For the text-containing cell, return its midpoint in (X, Y) coordinate format. 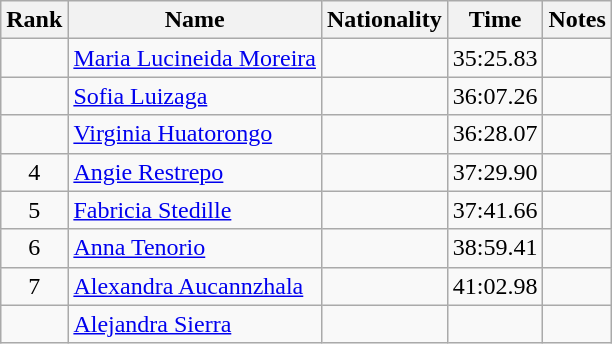
35:25.83 (495, 58)
Alejandra Sierra (195, 324)
Fabricia Stedille (195, 210)
6 (34, 248)
Maria Lucineida Moreira (195, 58)
37:41.66 (495, 210)
Virginia Huatorongo (195, 134)
Nationality (384, 20)
38:59.41 (495, 248)
4 (34, 172)
Angie Restrepo (195, 172)
Anna Tenorio (195, 248)
36:28.07 (495, 134)
Alexandra Aucannzhala (195, 286)
Notes (577, 20)
36:07.26 (495, 96)
5 (34, 210)
Sofia Luizaga (195, 96)
37:29.90 (495, 172)
Name (195, 20)
Rank (34, 20)
41:02.98 (495, 286)
7 (34, 286)
Time (495, 20)
